Output the [X, Y] coordinate of the center of the cell containing the given text.  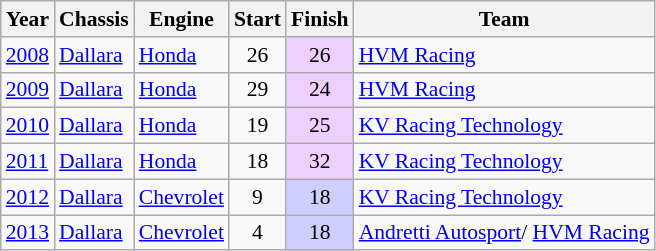
Finish [320, 19]
2008 [28, 55]
Start [258, 19]
29 [258, 90]
19 [258, 126]
2012 [28, 197]
24 [320, 90]
9 [258, 197]
Engine [182, 19]
2013 [28, 233]
25 [320, 126]
4 [258, 233]
Team [504, 19]
2010 [28, 126]
2009 [28, 90]
Chassis [94, 19]
Andretti Autosport/ HVM Racing [504, 233]
Year [28, 19]
32 [320, 162]
2011 [28, 162]
